Detect which cell encompasses the target text, then output its [x, y] center coordinate. 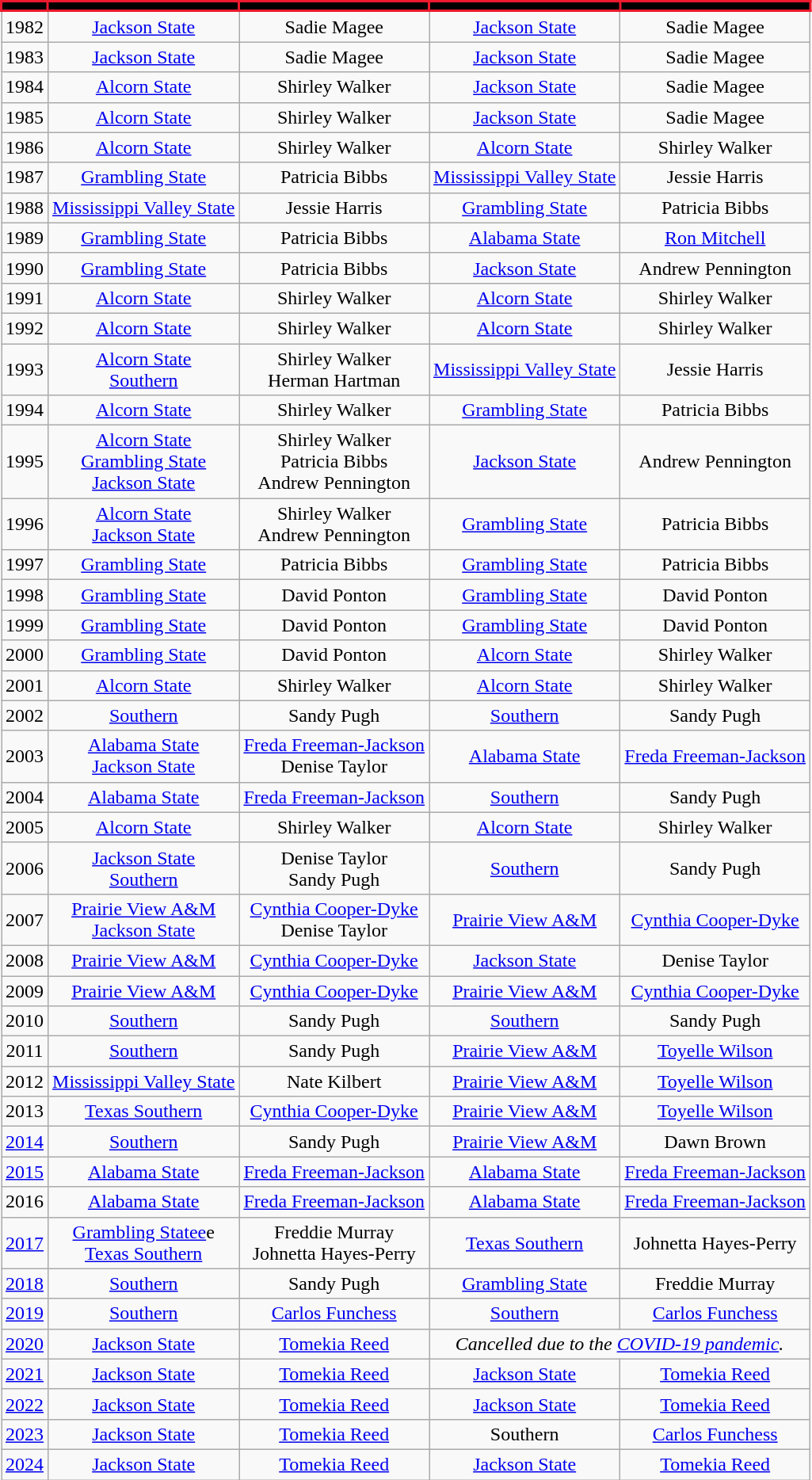
2015 [25, 1172]
2004 [25, 797]
Freddie Murray [715, 1284]
2022 [25, 1404]
1982 [25, 27]
2000 [25, 655]
2009 [25, 991]
1986 [25, 147]
2020 [25, 1344]
Dawn Brown [715, 1142]
2014 [25, 1142]
1995 [25, 462]
Shirley WalkerAndrew Pennington [334, 524]
2001 [25, 685]
2002 [25, 715]
2003 [25, 756]
1990 [25, 268]
1991 [25, 298]
Alcorn StateJackson State [144, 524]
2017 [25, 1242]
1996 [25, 524]
2019 [25, 1314]
1992 [25, 328]
Freddie MurrayJohnetta Hayes-Perry [334, 1242]
Jackson StateSouthern [144, 868]
1985 [25, 117]
Alabama StateJackson State [144, 756]
Alcorn StateSouthern [144, 369]
Nate Kilbert [334, 1081]
1984 [25, 87]
1987 [25, 177]
1998 [25, 595]
Freda Freeman-JacksonDenise Taylor [334, 756]
1989 [25, 238]
Denise TaylorSandy Pugh [334, 868]
1993 [25, 369]
2024 [25, 1464]
2008 [25, 960]
Ron Mitchell [715, 238]
2013 [25, 1112]
2007 [25, 919]
2018 [25, 1284]
Alcorn StateGrambling StateJackson State [144, 462]
2010 [25, 1021]
Prairie View A&MJackson State [144, 919]
Grambling StateeeTexas Southern [144, 1242]
1999 [25, 625]
2023 [25, 1434]
2005 [25, 827]
1988 [25, 208]
2012 [25, 1081]
2021 [25, 1374]
Shirley WalkerHerman Hartman [334, 369]
2016 [25, 1202]
1994 [25, 410]
1983 [25, 57]
1997 [25, 565]
Cynthia Cooper-DykeDenise Taylor [334, 919]
Shirley WalkerPatricia BibbsAndrew Pennington [334, 462]
Denise Taylor [715, 960]
2006 [25, 868]
Johnetta Hayes-Perry [715, 1242]
Cancelled due to the COVID-19 pandemic. [619, 1344]
2011 [25, 1051]
